Locate the cell with the specified text and output its (x, y) center coordinate. 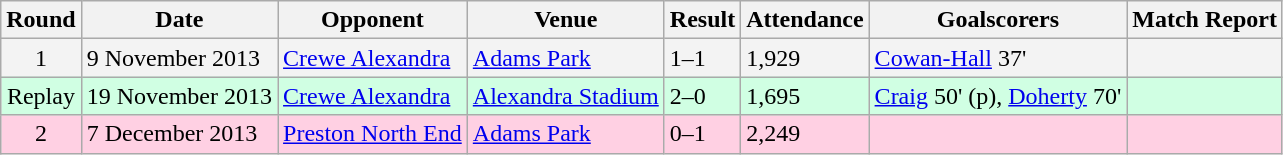
Preston North End (373, 134)
Craig 50' (p), Doherty 70' (998, 96)
Date (179, 20)
1,695 (805, 96)
Venue (566, 20)
1,929 (805, 58)
0–1 (702, 134)
Alexandra Stadium (566, 96)
2 (41, 134)
Attendance (805, 20)
2,249 (805, 134)
Replay (41, 96)
Round (41, 20)
9 November 2013 (179, 58)
Cowan-Hall 37' (998, 58)
Match Report (1205, 20)
1 (41, 58)
Opponent (373, 20)
Result (702, 20)
1–1 (702, 58)
19 November 2013 (179, 96)
2–0 (702, 96)
7 December 2013 (179, 134)
Goalscorers (998, 20)
